Scan for the cell matching the given text and deliver its (x, y) coordinate at center. 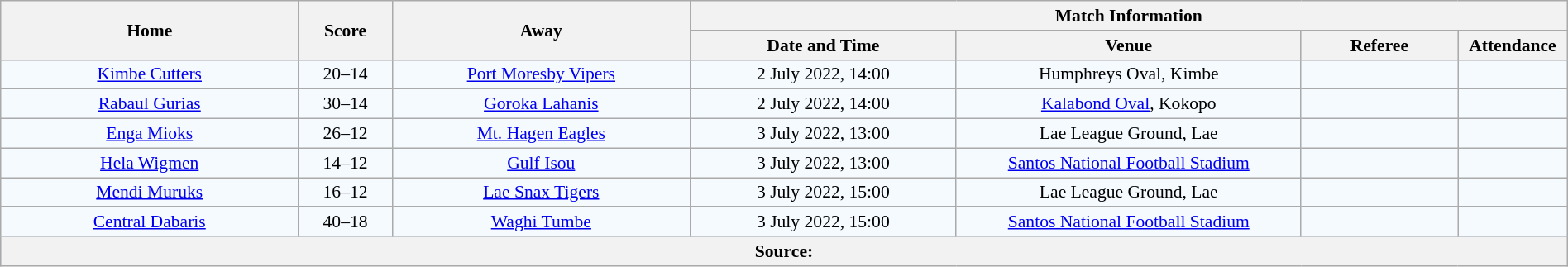
20–14 (346, 74)
Home (150, 30)
16–12 (346, 193)
Humphreys Oval, Kimbe (1128, 74)
Attendance (1513, 45)
30–14 (346, 104)
26–12 (346, 134)
Hela Wigmen (150, 163)
Central Dabaris (150, 222)
Referee (1379, 45)
Mt. Hagen Eagles (541, 134)
Source: (784, 251)
Match Information (1128, 16)
Enga Mioks (150, 134)
Rabaul Gurias (150, 104)
Mendi Muruks (150, 193)
Kimbe Cutters (150, 74)
Waghi Tumbe (541, 222)
Kalabond Oval, Kokopo (1128, 104)
Score (346, 30)
40–18 (346, 222)
14–12 (346, 163)
Port Moresby Vipers (541, 74)
Gulf Isou (541, 163)
Venue (1128, 45)
Away (541, 30)
Lae Snax Tigers (541, 193)
Goroka Lahanis (541, 104)
Date and Time (823, 45)
